Detect which cell encompasses the target text, then output its [X, Y] center coordinate. 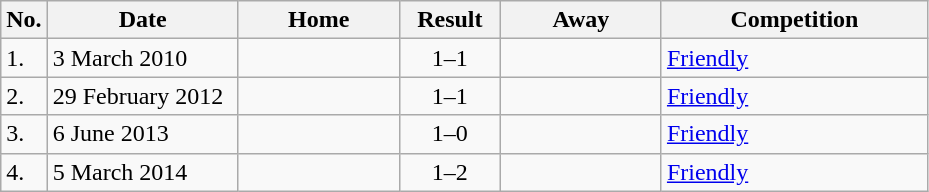
2. [24, 96]
Competition [794, 20]
Away [580, 20]
1. [24, 58]
1–0 [450, 134]
4. [24, 172]
Home [318, 20]
29 February 2012 [142, 96]
Date [142, 20]
3. [24, 134]
3 March 2010 [142, 58]
6 June 2013 [142, 134]
5 March 2014 [142, 172]
No. [24, 20]
Result [450, 20]
1–2 [450, 172]
